Capture the cell that displays the provided text and extract its (X, Y) central coordinate. 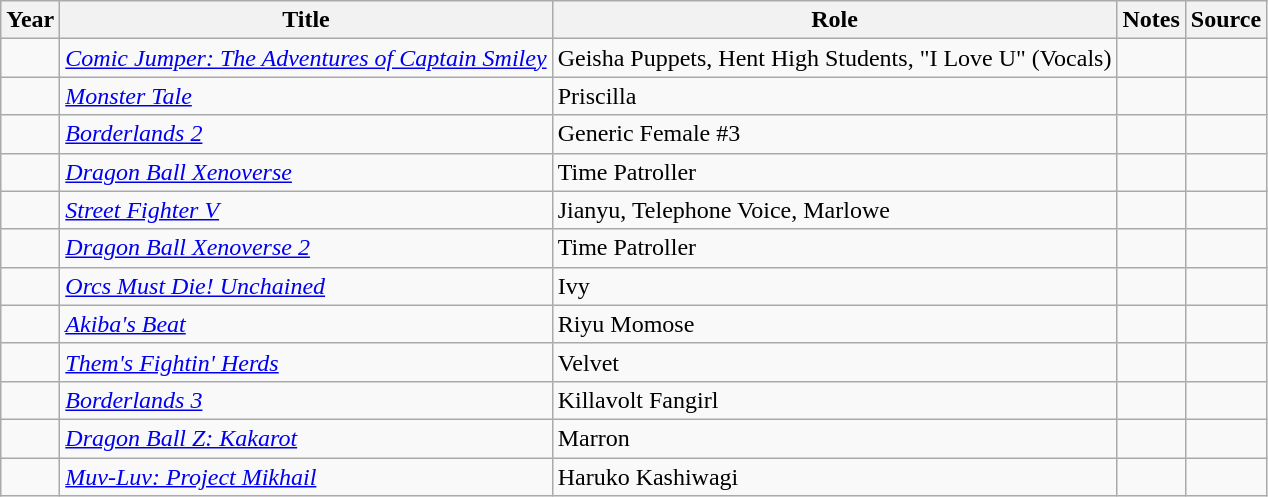
Akiba's Beat (306, 324)
Marron (834, 438)
Jianyu, Telephone Voice, Marlowe (834, 210)
Dragon Ball Xenoverse 2 (306, 248)
Source (1226, 20)
Comic Jumper: The Adventures of Captain Smiley (306, 58)
Year (30, 20)
Generic Female #3 (834, 134)
Them's Fightin' Herds (306, 362)
Role (834, 20)
Borderlands 3 (306, 400)
Orcs Must Die! Unchained (306, 286)
Title (306, 20)
Muv-Luv: Project Mikhail (306, 477)
Velvet (834, 362)
Geisha Puppets, Hent High Students, "I Love U" (Vocals) (834, 58)
Priscilla (834, 96)
Haruko Kashiwagi (834, 477)
Dragon Ball Z: Kakarot (306, 438)
Ivy (834, 286)
Dragon Ball Xenoverse (306, 172)
Notes (1151, 20)
Street Fighter V (306, 210)
Killavolt Fangirl (834, 400)
Monster Tale (306, 96)
Borderlands 2 (306, 134)
Riyu Momose (834, 324)
